For the text-containing cell, return its midpoint in [x, y] coordinate format. 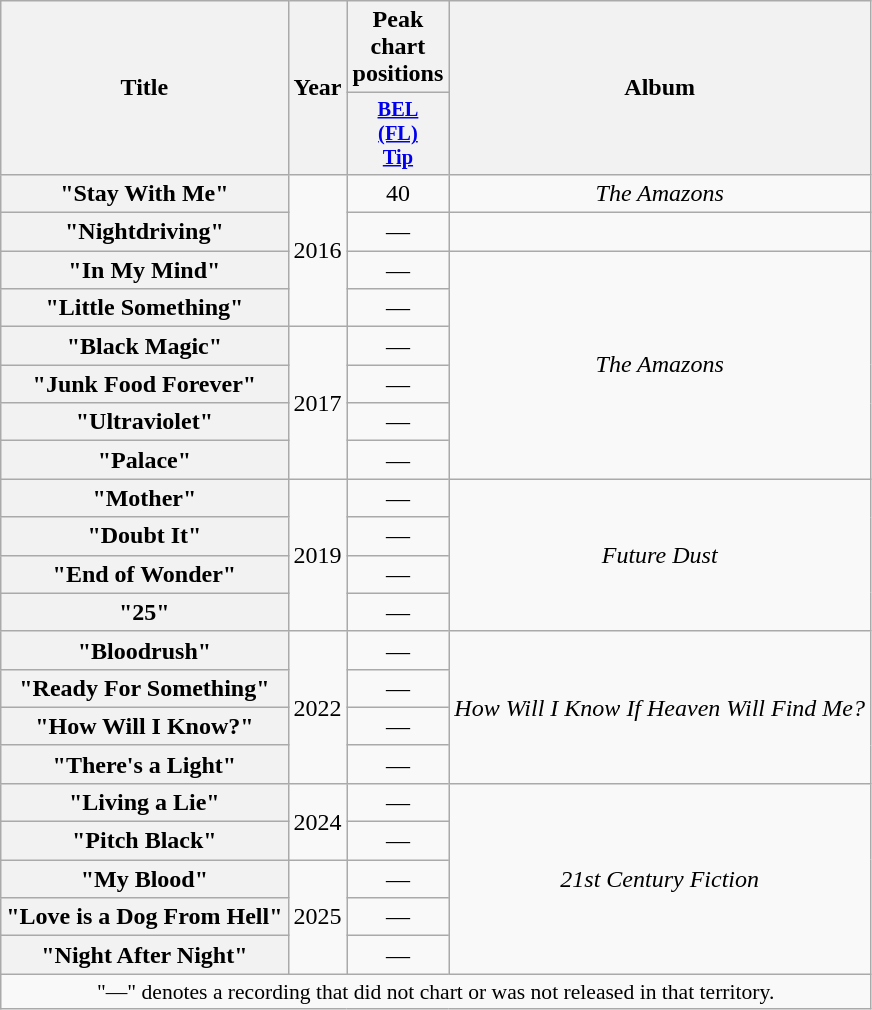
BEL(FL)Tip [398, 134]
"How Will I Know?" [144, 726]
"Mother" [144, 498]
"Palace" [144, 460]
"Bloodrush" [144, 650]
"Nightdriving" [144, 232]
"Pitch Black" [144, 841]
"Night After Night" [144, 955]
Peak chart positions [398, 47]
Future Dust [660, 555]
"Black Magic" [144, 346]
Album [660, 88]
2019 [318, 555]
"Junk Food Forever" [144, 384]
2024 [318, 821]
"Ready For Something" [144, 688]
21st Century Fiction [660, 878]
2022 [318, 707]
"There's a Light" [144, 764]
"End of Wonder" [144, 574]
2025 [318, 917]
"25" [144, 612]
"Doubt It" [144, 536]
"In My Mind" [144, 270]
2017 [318, 403]
40 [398, 193]
How Will I Know If Heaven Will Find Me? [660, 707]
"Living a Lie" [144, 802]
"Ultraviolet" [144, 422]
Title [144, 88]
"Little Something" [144, 308]
2016 [318, 250]
Year [318, 88]
"Love is a Dog From Hell" [144, 917]
"—" denotes a recording that did not chart or was not released in that territory. [436, 992]
"My Blood" [144, 879]
"Stay With Me" [144, 193]
